Detect which cell encompasses the target text, then output its [x, y] center coordinate. 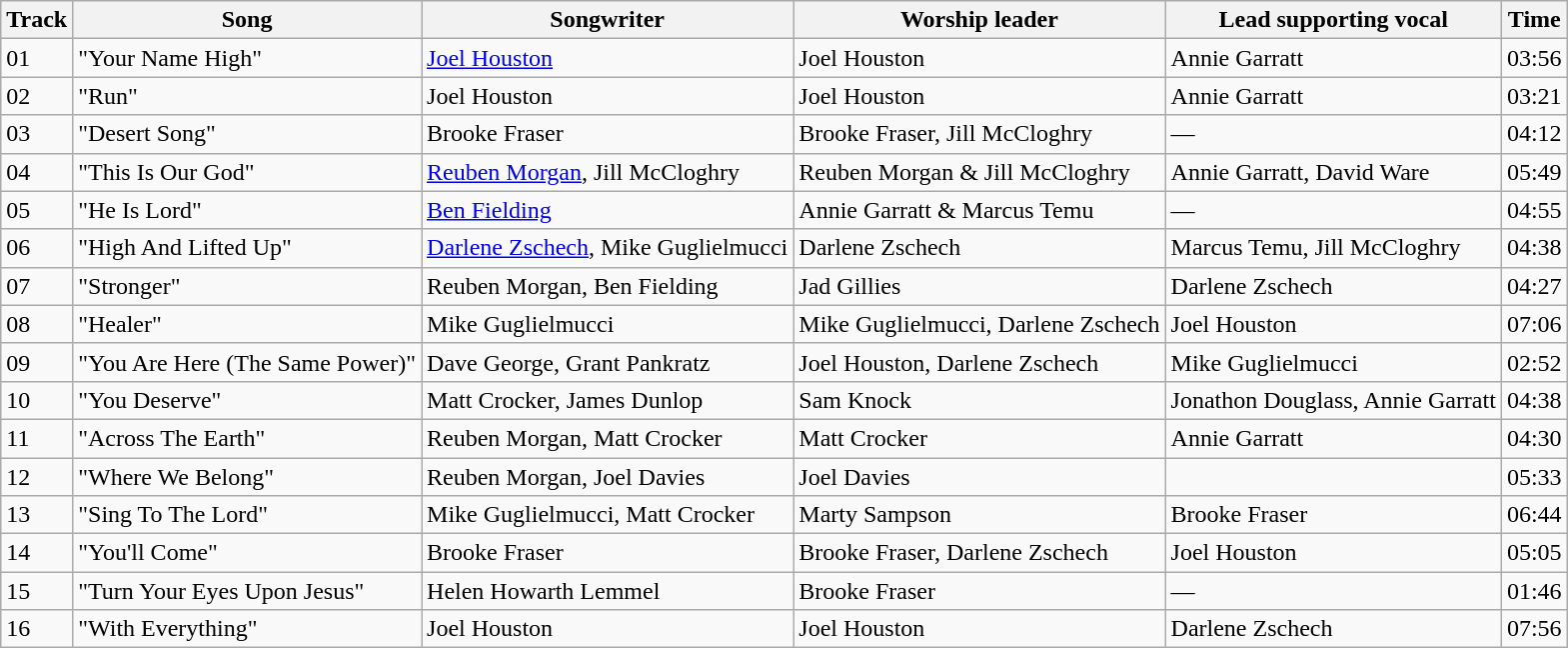
Reuben Morgan, Matt Crocker [608, 438]
14 [37, 553]
05:33 [1534, 477]
12 [37, 477]
Marty Sampson [979, 515]
Track [37, 20]
Brooke Fraser, Jill McCloghry [979, 134]
"You Are Here (The Same Power)" [248, 362]
"This Is Our God" [248, 172]
Reuben Morgan, Joel Davies [608, 477]
02 [37, 96]
Worship leader [979, 20]
"You Deserve" [248, 400]
08 [37, 324]
05:05 [1534, 553]
03:21 [1534, 96]
07:06 [1534, 324]
Jad Gillies [979, 286]
"Sing To The Lord" [248, 515]
Lead supporting vocal [1333, 20]
"Stronger" [248, 286]
Sam Knock [979, 400]
07:56 [1534, 629]
Joel Davies [979, 477]
Annie Garratt, David Ware [1333, 172]
Brooke Fraser, Darlene Zschech [979, 553]
"Run" [248, 96]
Mike Guglielmucci, Darlene Zschech [979, 324]
04:55 [1534, 210]
16 [37, 629]
04 [37, 172]
03:56 [1534, 58]
Song [248, 20]
06 [37, 248]
Jonathon Douglass, Annie Garratt [1333, 400]
09 [37, 362]
"With Everything" [248, 629]
"Across The Earth" [248, 438]
Matt Crocker, James Dunlop [608, 400]
05:49 [1534, 172]
13 [37, 515]
"Where We Belong" [248, 477]
11 [37, 438]
"High And Lifted Up" [248, 248]
Helen Howarth Lemmel [608, 591]
"He Is Lord" [248, 210]
04:30 [1534, 438]
Mike Guglielmucci, Matt Crocker [608, 515]
Darlene Zschech, Mike Guglielmucci [608, 248]
Ben Fielding [608, 210]
Reuben Morgan, Ben Fielding [608, 286]
Joel Houston, Darlene Zschech [979, 362]
Reuben Morgan & Jill McCloghry [979, 172]
02:52 [1534, 362]
04:27 [1534, 286]
Time [1534, 20]
05 [37, 210]
01:46 [1534, 591]
Annie Garratt & Marcus Temu [979, 210]
01 [37, 58]
15 [37, 591]
Songwriter [608, 20]
Marcus Temu, Jill McCloghry [1333, 248]
"You'll Come" [248, 553]
04:12 [1534, 134]
Matt Crocker [979, 438]
07 [37, 286]
"Desert Song" [248, 134]
"Healer" [248, 324]
Dave George, Grant Pankratz [608, 362]
06:44 [1534, 515]
"Your Name High" [248, 58]
Reuben Morgan, Jill McCloghry [608, 172]
"Turn Your Eyes Upon Jesus" [248, 591]
10 [37, 400]
03 [37, 134]
